For the text-containing cell, return its midpoint in (X, Y) coordinate format. 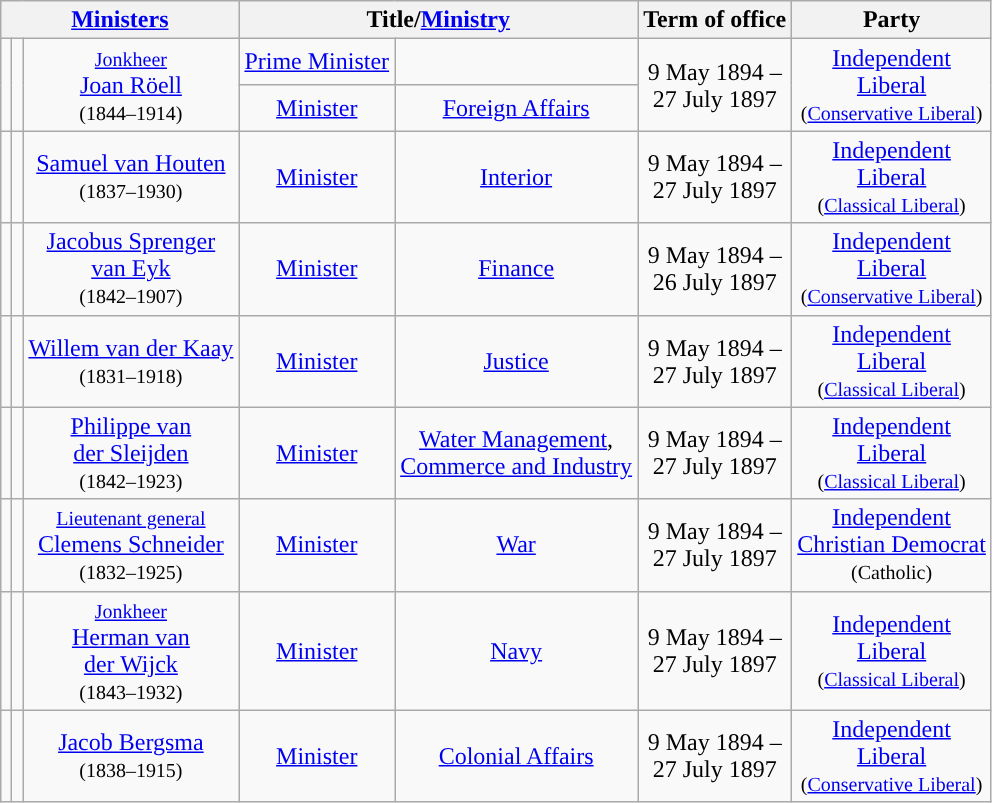
Lieutenant general Clemens Schneider (1832–1925) (131, 545)
Philippe van der Sleijden (1842–1923) (131, 453)
Jonkheer Herman van der Wijck (1843–1932) (131, 650)
Title/Ministry (438, 20)
Party (892, 20)
War (516, 545)
Water Management, Commerce and Industry (516, 453)
Foreign Affairs (516, 108)
Prime Minister (317, 62)
Ministers (120, 20)
9 May 1894 – 26 July 1897 (715, 269)
Finance (516, 269)
Colonial Affairs (516, 756)
Navy (516, 650)
Willem van der Kaay (1831–1918) (131, 361)
Independent Christian Democrat (Catholic) (892, 545)
Jonkheer Joan Röell (1844–1914) (131, 85)
Justice (516, 361)
Samuel van Houten (1837–1930) (131, 177)
Interior (516, 177)
Term of office (715, 20)
Jacob Bergsma (1838–1915) (131, 756)
Jacobus Sprenger van Eyk (1842–1907) (131, 269)
